Output the [x, y] coordinate of the center of the cell containing the given text.  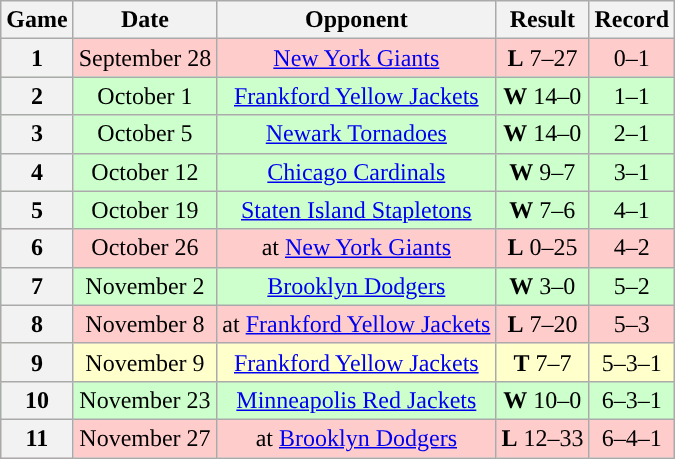
4–1 [632, 210]
8 [37, 324]
6–3–1 [632, 400]
3–1 [632, 172]
L 7–27 [542, 58]
W 7–6 [542, 210]
October 1 [145, 96]
T 7–7 [542, 362]
October 26 [145, 248]
4 [37, 172]
Staten Island Stapletons [356, 210]
at Frankford Yellow Jackets [356, 324]
2 [37, 96]
October 12 [145, 172]
at New York Giants [356, 248]
L 12–33 [542, 438]
November 27 [145, 438]
November 8 [145, 324]
6 [37, 248]
Brooklyn Dodgers [356, 286]
5–3 [632, 324]
5 [37, 210]
November 23 [145, 400]
3 [37, 134]
Newark Tornadoes [356, 134]
November 9 [145, 362]
October 19 [145, 210]
W 3–0 [542, 286]
Record [632, 20]
1 [37, 58]
Date [145, 20]
Minneapolis Red Jackets [356, 400]
W 9–7 [542, 172]
L 0–25 [542, 248]
11 [37, 438]
5–2 [632, 286]
at Brooklyn Dodgers [356, 438]
November 2 [145, 286]
September 28 [145, 58]
Result [542, 20]
5–3–1 [632, 362]
October 5 [145, 134]
0–1 [632, 58]
2–1 [632, 134]
7 [37, 286]
Chicago Cardinals [356, 172]
Game [37, 20]
Opponent [356, 20]
6–4–1 [632, 438]
9 [37, 362]
New York Giants [356, 58]
1–1 [632, 96]
4–2 [632, 248]
10 [37, 400]
W 10–0 [542, 400]
L 7–20 [542, 324]
